Search for the cell housing the specified text and yield its [X, Y] center coordinate. 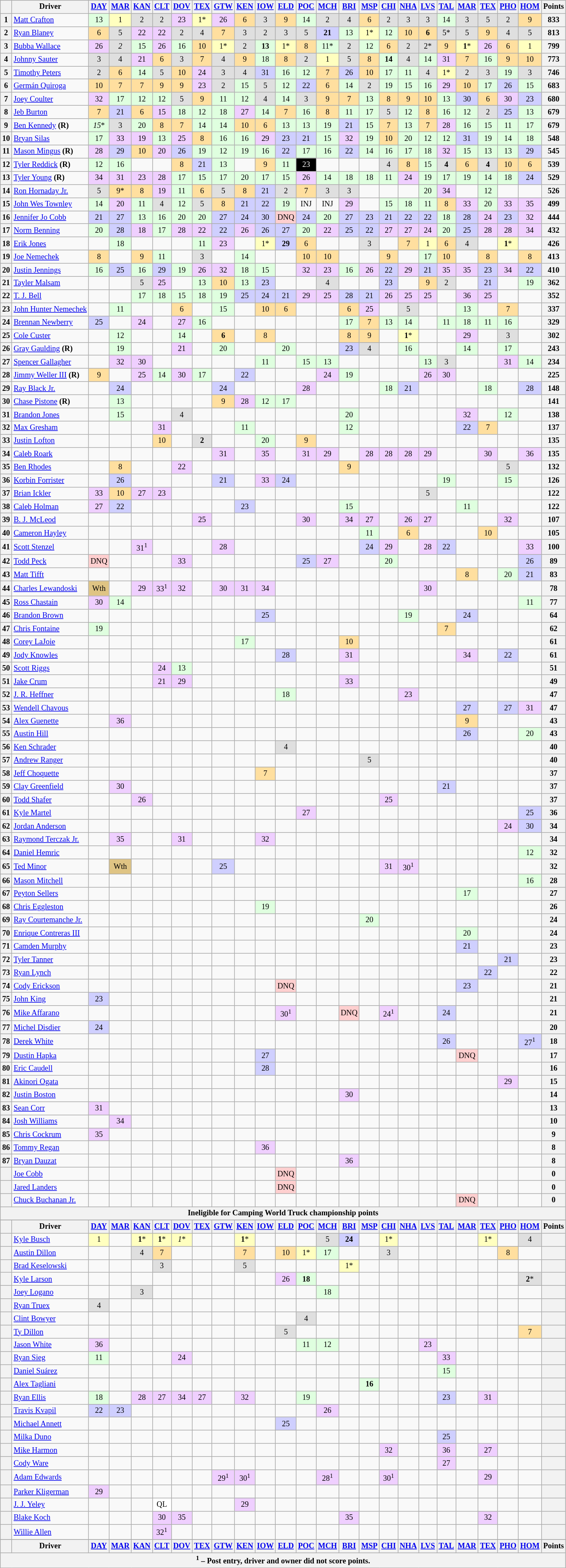
Camden Murphy [50, 947]
T. J. Bell [50, 296]
Ryan Truex [50, 1305]
Brennan Newberry [50, 323]
Chris Cockrum [50, 1135]
539 [553, 164]
432 [553, 231]
Ben Rhodes [50, 467]
548 [553, 138]
Joey Logano [50, 1292]
362 [553, 283]
89 [553, 561]
Daniel Hemric [50, 852]
813 [553, 34]
84 [6, 1121]
J. J. Yeley [50, 1505]
56 [6, 747]
Peyton Sellers [50, 894]
39 [6, 520]
526 [553, 191]
87 [6, 1161]
57 [6, 761]
Todd Shafer [50, 800]
86 [6, 1147]
Jeb Burton [50, 112]
100 [553, 547]
Alex Guenette [50, 721]
241 [389, 1013]
60 [6, 800]
Daniel Suárez [50, 1371]
53 [6, 708]
Mason Mingus (R) [50, 152]
Mason Mitchell [50, 881]
John Wes Townley [50, 204]
73 [6, 973]
68 [6, 907]
Josh Williams [50, 1121]
Ryan Lynch [50, 973]
Kyle Larson [50, 1279]
70 [6, 934]
Jeff Choquette [50, 773]
50 [6, 668]
Matt Crafton [50, 20]
B. J. McLeod [50, 520]
Spencer Gallagher [50, 362]
Gray Gaulding (R) [50, 349]
Tyler Young (R) [50, 178]
Germán Quiroga [50, 86]
82 [6, 1095]
John Hunter Nemechek [50, 309]
331 [162, 589]
54 [6, 721]
Joe Cobb [50, 1174]
74 [6, 986]
J. R. Heffner [50, 694]
69 [6, 920]
Brandon Brown [50, 616]
66 [6, 881]
Ron Hornaday Jr. [50, 191]
Jimmy Weller III (R) [50, 375]
55 [6, 734]
426 [553, 244]
Matt Tifft [50, 575]
Brad Keselowski [50, 1266]
79 [6, 1056]
Brandon Jones [50, 414]
329 [553, 323]
Travis Kvapil [50, 1411]
138 [553, 414]
72 [6, 960]
833 [553, 20]
Kyle Busch [50, 1240]
234 [553, 362]
413 [553, 257]
Cody Ware [50, 1464]
75 [6, 999]
271 [529, 1042]
Clay Greenfield [50, 787]
529 [553, 178]
42 [6, 561]
Raymond Terczak Jr. [50, 840]
11* [328, 46]
281 [328, 1477]
683 [553, 86]
Scott Stenzel [50, 547]
225 [553, 375]
Tyler Reddick (R) [50, 164]
680 [553, 99]
Willie Allen [50, 1532]
John King [50, 999]
9* [120, 191]
Tyler Tanner [50, 960]
132 [553, 467]
302 [553, 335]
Andrew Ranger [50, 761]
773 [553, 60]
Ryan Sieg [50, 1358]
Eric Caudell [50, 1069]
Joey Coulter [50, 99]
Bryan Dauzat [50, 1161]
Jennifer Jo Cobb [50, 217]
337 [553, 309]
Cody Erickson [50, 986]
5* [446, 34]
59 [6, 787]
799 [553, 46]
Johnny Sauter [50, 60]
Ray Courtemanche Jr. [50, 920]
Ben Kennedy (R) [50, 125]
243 [553, 349]
Jody Knowles [50, 655]
311 [142, 547]
Max Gresham [50, 428]
Enrique Contreras III [50, 934]
Austin Hill [50, 734]
41 [6, 547]
65 [6, 867]
444 [553, 217]
141 [553, 402]
Corey LaJoie [50, 642]
410 [553, 270]
Ross Chastain [50, 603]
Justin Lofton [50, 441]
48 [6, 642]
Tayler Malsam [50, 283]
67 [6, 894]
Cole Custer [50, 335]
545 [553, 152]
Ted Minor [50, 867]
Mike Harmon [50, 1450]
352 [553, 296]
105 [553, 533]
Ryan Ellis [50, 1397]
Bryan Silas [50, 138]
Korbin Forrister [50, 481]
Erik Jones [50, 244]
Mike Affarano [50, 1013]
746 [553, 73]
Milka Duno [50, 1437]
52 [6, 694]
Joe Nemechek [50, 257]
1 – Post entry, driver and owner did not score points. [283, 1560]
Chase Pistone (R) [50, 402]
126 [553, 481]
499 [553, 204]
46 [6, 616]
148 [553, 388]
Jake Crum [50, 682]
Ty Dillon [50, 1332]
Justin Boston [50, 1095]
Ray Black Jr. [50, 388]
Dustin Hapka [50, 1056]
15* [99, 125]
Blake Koch [50, 1518]
58 [6, 773]
Todd Peck [50, 561]
81 [6, 1082]
Ineligible for Camping World Truck championship points [283, 1214]
Bubba Wallace [50, 46]
Cameron Hayley [50, 533]
71 [6, 947]
85 [6, 1135]
Brian Ickler [50, 493]
Michel Disdier [50, 1027]
Timothy Peters [50, 73]
Wendell Chavous [50, 708]
Michael Annett [50, 1424]
Justin Jennings [50, 270]
Sean Corr [50, 1108]
38 [6, 507]
QL [162, 1505]
80 [6, 1069]
Chris Fontaine [50, 629]
291 [223, 1477]
Jason White [50, 1345]
Ryan Blaney [50, 34]
Chuck Buchanan Jr. [50, 1200]
Tommy Regan [50, 1147]
Akinori Ogata [50, 1082]
Norm Benning [50, 231]
Chris Eggleston [50, 907]
Kyle Martel [50, 813]
321 [162, 1532]
Ken Schrader [50, 747]
Austin Dillon [50, 1253]
Scott Riggs [50, 668]
Charles Lewandoski [50, 589]
137 [553, 428]
45 [6, 603]
107 [553, 520]
Caleb Holman [50, 507]
76 [6, 1013]
Parker Kligerman [50, 1491]
Clint Bowyer [50, 1318]
44 [6, 589]
Adam Edwards [50, 1477]
63 [6, 840]
Alex Tagliani [50, 1385]
Caleb Roark [50, 454]
Jordan Anderson [50, 826]
Derek White [50, 1042]
Jared Landers [50, 1187]
